Pinpoint the cell where the given text exists, returning its (X, Y) midpoint coordinate. 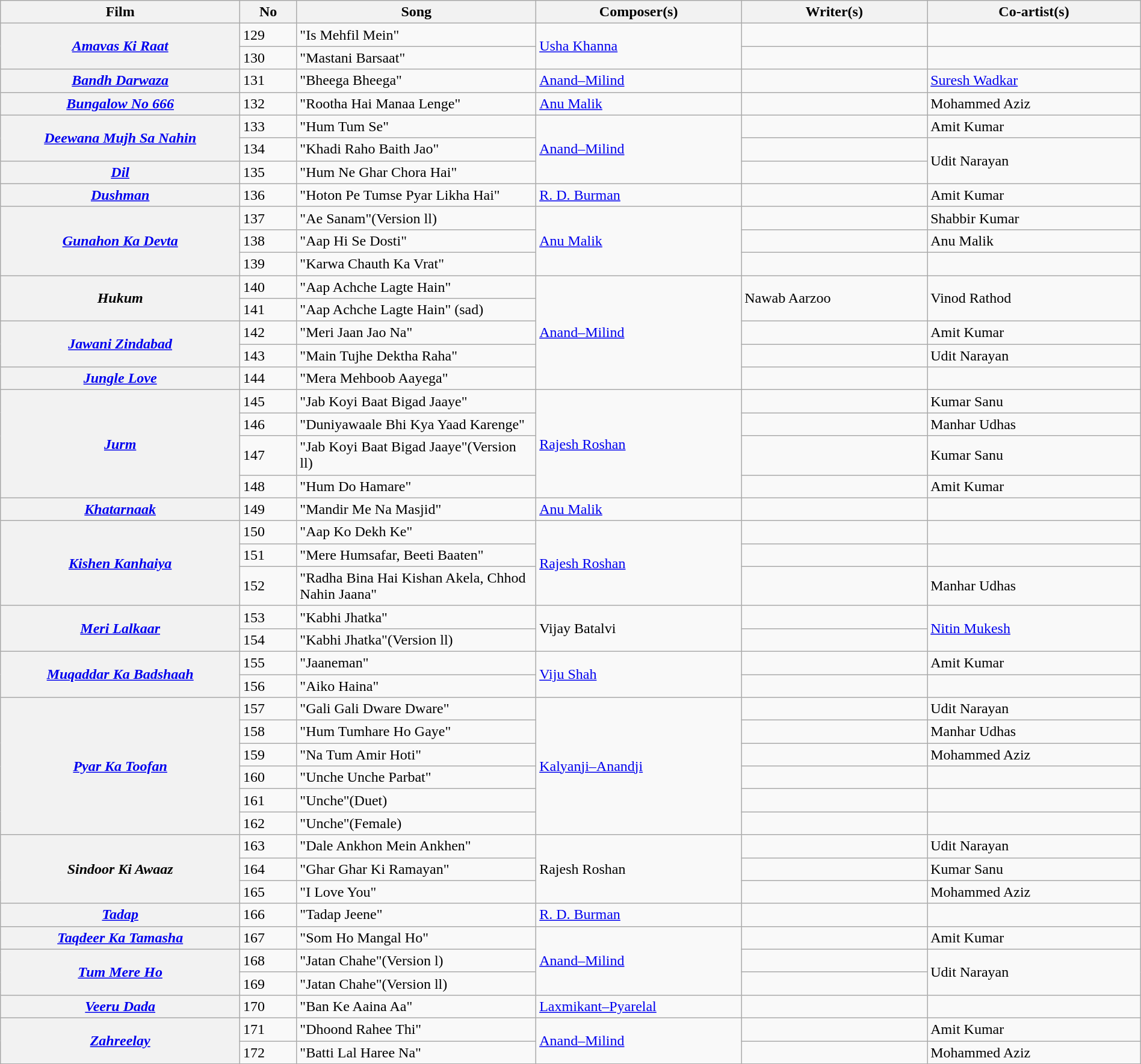
Amavas Ki Raat (120, 46)
Co-artist(s) (1034, 12)
"Dale Ankhon Mein Ankhen" (416, 846)
Sindoor Ki Awaaz (120, 869)
"Gali Gali Dware Dware" (416, 709)
"Aap Achche Lagte Hain" (416, 287)
No (268, 12)
136 (268, 195)
"Mastani Barsaat" (416, 58)
"Dhoond Rahee Thi" (416, 1029)
154 (268, 640)
Pyar Ka Toofan (120, 766)
"Kabhi Jhatka"(Version ll) (416, 640)
Vijay Batalvi (639, 628)
135 (268, 172)
Vinod Rathod (1034, 298)
"I Love You" (416, 892)
145 (268, 401)
Nawab Aarzoo (834, 298)
Taqdeer Ka Tamasha (120, 938)
149 (268, 509)
162 (268, 823)
Viju Shah (639, 674)
Tum Mere Ho (120, 972)
150 (268, 532)
"Aiko Haina" (416, 685)
"Hoton Pe Tumse Pyar Likha Hai" (416, 195)
"Bheega Bheega" (416, 81)
Shabbir Kumar (1034, 218)
161 (268, 800)
166 (268, 915)
159 (268, 755)
138 (268, 241)
Gunahon Ka Devta (120, 241)
137 (268, 218)
164 (268, 869)
"Rootha Hai Manaa Lenge" (416, 104)
Kalyanji–Anandji (639, 766)
Kishen Kanhaiya (120, 563)
169 (268, 983)
144 (268, 379)
Writer(s) (834, 12)
156 (268, 685)
Jurm (120, 444)
132 (268, 104)
129 (268, 35)
"Jab Koyi Baat Bigad Jaaye"(Version ll) (416, 455)
"Jatan Chahe"(Version l) (416, 960)
Dil (120, 172)
"Ae Sanam"(Version ll) (416, 218)
Jawani Zindabad (120, 344)
"Mera Mehboob Aayega" (416, 379)
172 (268, 1053)
Veeru Dada (120, 1006)
Zahreelay (120, 1041)
"Meri Jaan Jao Na" (416, 333)
139 (268, 264)
153 (268, 617)
Film (120, 12)
Nitin Mukesh (1034, 628)
"Unche"(Duet) (416, 800)
158 (268, 732)
Laxmikant–Pyarelal (639, 1006)
"Hum Do Hamare" (416, 486)
Muqaddar Ka Badshaah (120, 674)
"Duniyawaale Bhi Kya Yaad Karenge" (416, 424)
"Main Tujhe Dektha Raha" (416, 356)
"Aap Ko Dekh Ke" (416, 532)
147 (268, 455)
168 (268, 960)
"Mere Humsafar, Beeti Baaten" (416, 555)
Bandh Darwaza (120, 81)
"Radha Bina Hai Kishan Akela, Chhod Nahin Jaana" (416, 586)
163 (268, 846)
143 (268, 356)
"Aap Hi Se Dosti" (416, 241)
157 (268, 709)
165 (268, 892)
"Mandir Me Na Masjid" (416, 509)
Suresh Wadkar (1034, 81)
Meri Lalkaar (120, 628)
160 (268, 778)
151 (268, 555)
"Na Tum Amir Hoti" (416, 755)
170 (268, 1006)
"Karwa Chauth Ka Vrat" (416, 264)
Deewana Mujh Sa Nahin (120, 138)
Bungalow No 666 (120, 104)
130 (268, 58)
Khatarnaak (120, 509)
Song (416, 12)
"Unche Unche Parbat" (416, 778)
"Ghar Ghar Ki Ramayan" (416, 869)
142 (268, 333)
"Ban Ke Aaina Aa" (416, 1006)
"Jab Koyi Baat Bigad Jaaye" (416, 401)
"Hum Tum Se" (416, 126)
Dushman (120, 195)
Tadap (120, 915)
Usha Khanna (639, 46)
"Kabhi Jhatka" (416, 617)
"Unche"(Female) (416, 823)
167 (268, 938)
148 (268, 486)
146 (268, 424)
"Aap Achche Lagte Hain" (sad) (416, 310)
"Hum Tumhare Ho Gaye" (416, 732)
133 (268, 126)
Jungle Love (120, 379)
"Jaaneman" (416, 663)
155 (268, 663)
140 (268, 287)
131 (268, 81)
Hukum (120, 298)
"Tadap Jeene" (416, 915)
"Som Ho Mangal Ho" (416, 938)
134 (268, 149)
"Jatan Chahe"(Version ll) (416, 983)
141 (268, 310)
171 (268, 1029)
152 (268, 586)
"Batti Lal Haree Na" (416, 1053)
"Khadi Raho Baith Jao" (416, 149)
"Is Mehfil Mein" (416, 35)
"Hum Ne Ghar Chora Hai" (416, 172)
Composer(s) (639, 12)
